For the text-containing cell, return its midpoint in [x, y] coordinate format. 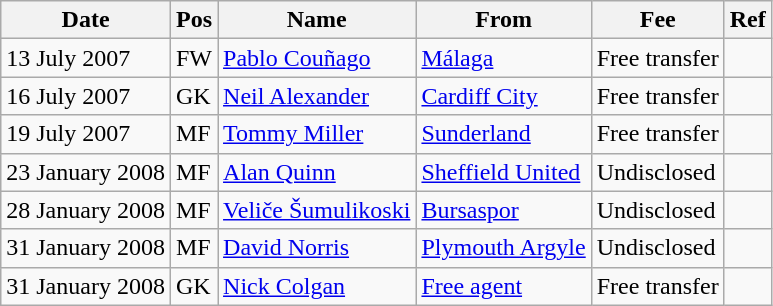
Tommy Miller [317, 134]
From [504, 20]
Plymouth Argyle [504, 248]
28 January 2008 [86, 210]
Pos [194, 20]
Málaga [504, 58]
Date [86, 20]
Free agent [504, 286]
16 July 2007 [86, 96]
Bursaspor [504, 210]
19 July 2007 [86, 134]
23 January 2008 [86, 172]
Sheffield United [504, 172]
Cardiff City [504, 96]
Name [317, 20]
Ref [748, 20]
Neil Alexander [317, 96]
FW [194, 58]
David Norris [317, 248]
Alan Quinn [317, 172]
Nick Colgan [317, 286]
Sunderland [504, 134]
13 July 2007 [86, 58]
Veliče Šumulikoski [317, 210]
Fee [658, 20]
Pablo Couñago [317, 58]
